Search for the cell housing the specified text and yield its (X, Y) center coordinate. 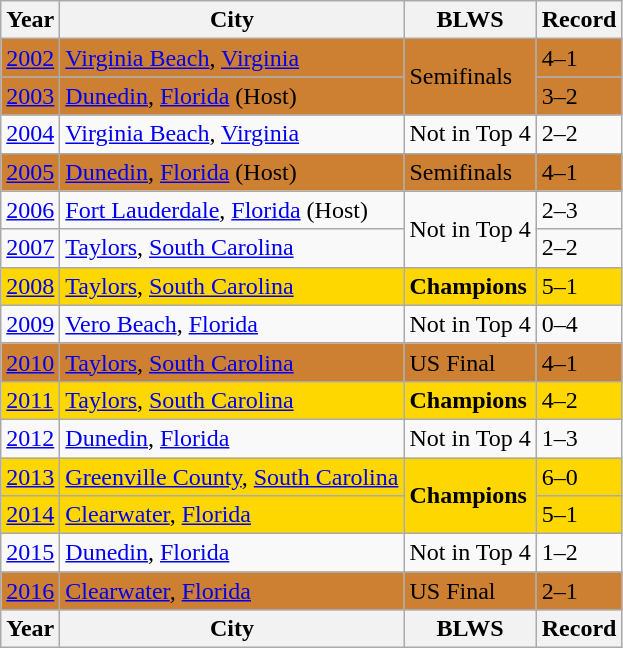
2002 (30, 58)
2007 (30, 248)
4–2 (579, 400)
2013 (30, 477)
3–2 (579, 96)
Greenville County, South Carolina (232, 477)
2008 (30, 286)
2010 (30, 362)
2–1 (579, 591)
2006 (30, 210)
2–3 (579, 210)
2014 (30, 515)
2004 (30, 134)
6–0 (579, 477)
2015 (30, 553)
Vero Beach, Florida (232, 324)
2009 (30, 324)
2011 (30, 400)
2005 (30, 172)
Fort Lauderdale, Florida (Host) (232, 210)
0–4 (579, 324)
2003 (30, 96)
1–3 (579, 438)
1–2 (579, 553)
2012 (30, 438)
2016 (30, 591)
